Return (x, y) of the center of cell containing provided text 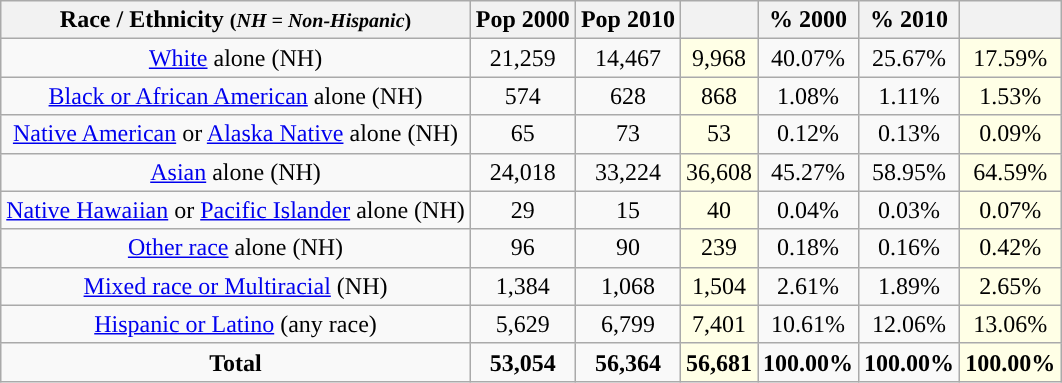
1,384 (522, 286)
Native Hawaiian or Pacific Islander alone (NH) (236, 210)
29 (522, 210)
0.07% (1010, 210)
0.18% (808, 248)
1,504 (718, 286)
14,467 (628, 58)
Hispanic or Latino (any race) (236, 324)
45.27% (808, 172)
36,608 (718, 172)
0.12% (808, 134)
0.03% (910, 210)
Race / Ethnicity (NH = Non-Hispanic) (236, 20)
0.13% (910, 134)
0.09% (1010, 134)
10.61% (808, 324)
40.07% (808, 58)
239 (718, 248)
1.11% (910, 96)
17.59% (1010, 58)
56,681 (718, 362)
1,068 (628, 286)
574 (522, 96)
64.59% (1010, 172)
Other race alone (NH) (236, 248)
12.06% (910, 324)
5,629 (522, 324)
53,054 (522, 362)
1.08% (808, 96)
13.06% (1010, 324)
2.61% (808, 286)
Native American or Alaska Native alone (NH) (236, 134)
Asian alone (NH) (236, 172)
Pop 2000 (522, 20)
33,224 (628, 172)
White alone (NH) (236, 58)
Total (236, 362)
Mixed race or Multiracial (NH) (236, 286)
56,364 (628, 362)
7,401 (718, 324)
868 (718, 96)
% 2010 (910, 20)
2.65% (1010, 286)
73 (628, 134)
25.67% (910, 58)
15 (628, 210)
9,968 (718, 58)
% 2000 (808, 20)
6,799 (628, 324)
1.89% (910, 286)
0.16% (910, 248)
0.04% (808, 210)
Pop 2010 (628, 20)
65 (522, 134)
628 (628, 96)
24,018 (522, 172)
Black or African American alone (NH) (236, 96)
96 (522, 248)
53 (718, 134)
21,259 (522, 58)
1.53% (1010, 96)
0.42% (1010, 248)
58.95% (910, 172)
40 (718, 210)
90 (628, 248)
